Capture the cell that displays the provided text and extract its [x, y] central coordinate. 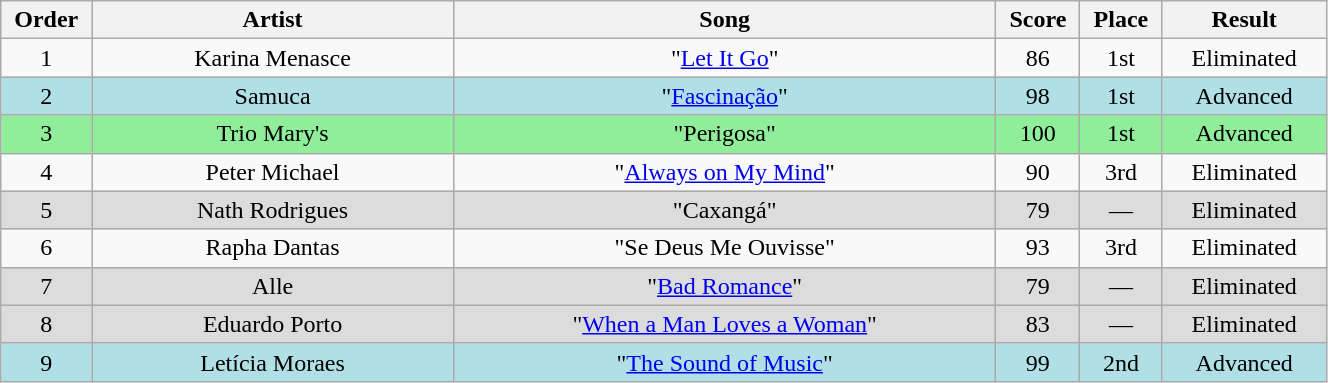
Alle [273, 286]
99 [1038, 362]
8 [46, 324]
"Se Deus Me Ouvisse" [724, 248]
93 [1038, 248]
"The Sound of Music" [724, 362]
"Always on My Mind" [724, 172]
Karina Menasce [273, 58]
Letícia Moraes [273, 362]
Order [46, 20]
Trio Mary's [273, 134]
90 [1038, 172]
7 [46, 286]
Samuca [273, 96]
"Let It Go" [724, 58]
Nath Rodrigues [273, 210]
3 [46, 134]
Result [1244, 20]
4 [46, 172]
Peter Michael [273, 172]
6 [46, 248]
Score [1038, 20]
Eduardo Porto [273, 324]
98 [1038, 96]
9 [46, 362]
"When a Man Loves a Woman" [724, 324]
86 [1038, 58]
2 [46, 96]
"Bad Romance" [724, 286]
"Fascinação" [724, 96]
Song [724, 20]
Artist [273, 20]
1 [46, 58]
83 [1038, 324]
2nd [1121, 362]
100 [1038, 134]
Rapha Dantas [273, 248]
"Perigosa" [724, 134]
5 [46, 210]
Place [1121, 20]
"Caxangá" [724, 210]
